Provide the [X, Y] coordinate of the cell's center where the given text is located.  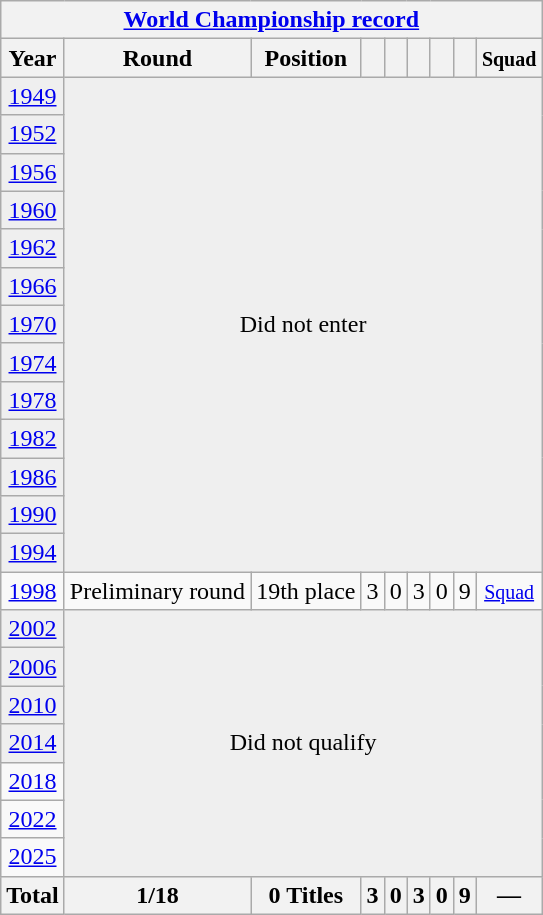
1982 [33, 438]
1/18 [157, 895]
Did not qualify [303, 743]
1949 [33, 96]
2006 [33, 667]
2025 [33, 857]
Preliminary round [157, 591]
19th place [306, 591]
2018 [33, 781]
1960 [33, 210]
1962 [33, 248]
Year [33, 58]
1970 [33, 324]
1998 [33, 591]
1978 [33, 400]
Total [33, 895]
1956 [33, 172]
Did not enter [303, 324]
1966 [33, 286]
World Championship record [272, 20]
Position [306, 58]
2002 [33, 629]
1990 [33, 515]
2010 [33, 705]
1952 [33, 134]
1974 [33, 362]
0 Titles [306, 895]
Round [157, 58]
— [509, 895]
1994 [33, 553]
2014 [33, 743]
2022 [33, 819]
1986 [33, 477]
